Provide the (x, y) coordinate of the cell's center where the given text is located.  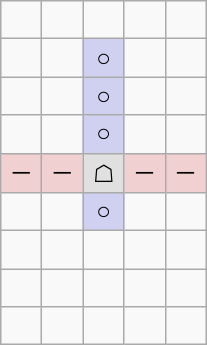
☖ (104, 173)
